Detect which cell encompasses the target text, then output its [X, Y] center coordinate. 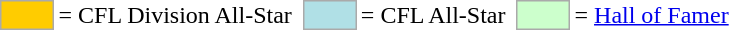
= CFL Division All-Star [175, 15]
= CFL All-Star [433, 15]
